Find where the given text appears and provide that cell's center as [x, y] coordinate. 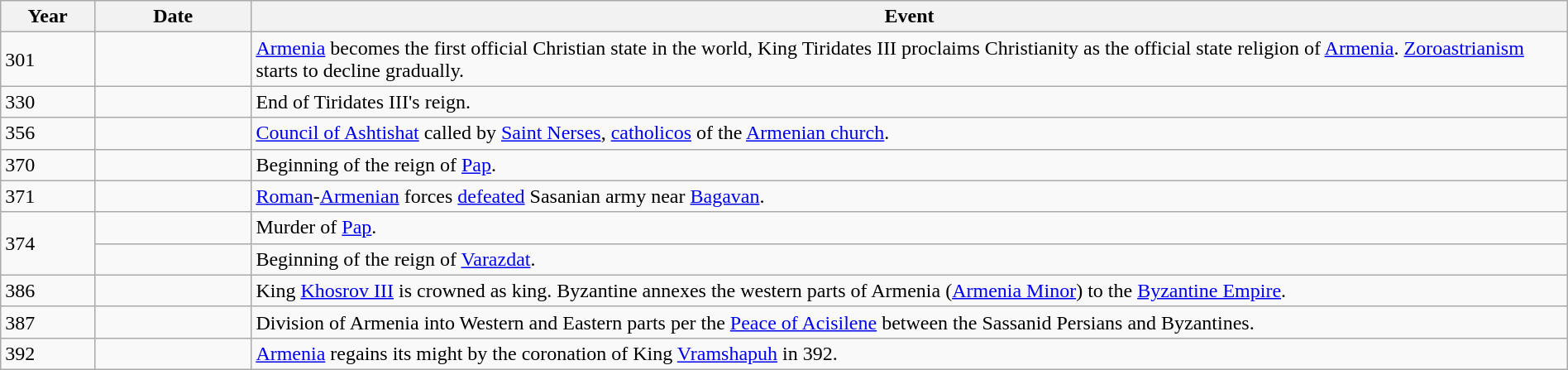
End of Tiridates III's reign. [910, 102]
Council of Ashtishat called by Saint Nerses, catholicos of the Armenian church. [910, 133]
Beginning of the reign of Pap. [910, 165]
Armenia regains its might by the coronation of King Vramshapuh in 392. [910, 353]
Division of Armenia into Western and Eastern parts per the Peace of Acisilene between the Sassanid Persians and Byzantines. [910, 322]
370 [48, 165]
386 [48, 291]
Year [48, 17]
392 [48, 353]
Event [910, 17]
Beginning of the reign of Varazdat. [910, 259]
Date [172, 17]
Murder of Pap. [910, 228]
387 [48, 322]
301 [48, 60]
371 [48, 196]
King Khosrov III is crowned as king. Byzantine annexes the western parts of Armenia (Armenia Minor) to the Byzantine Empire. [910, 291]
Roman-Armenian forces defeated Sasanian army near Bagavan. [910, 196]
356 [48, 133]
374 [48, 243]
330 [48, 102]
